Pinpoint the cell where the given text exists, returning its [x, y] midpoint coordinate. 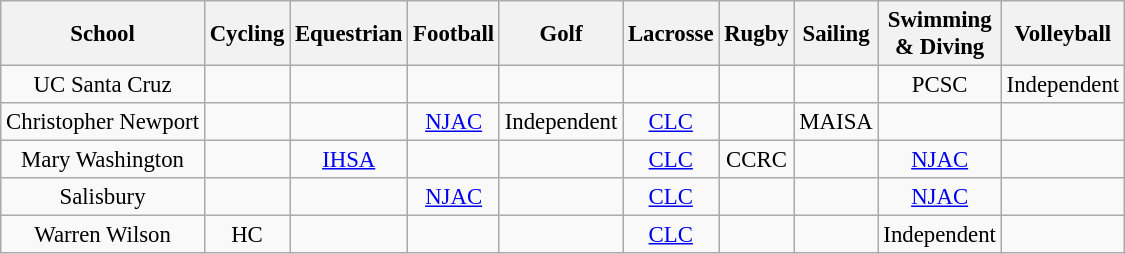
Salisbury [103, 197]
PCSC [940, 85]
Equestrian [349, 34]
MAISA [836, 122]
Cycling [246, 34]
HC [246, 235]
Football [454, 34]
Golf [560, 34]
CCRC [756, 160]
Volleyball [1062, 34]
Lacrosse [671, 34]
School [103, 34]
IHSA [349, 160]
UC Santa Cruz [103, 85]
Warren Wilson [103, 235]
Mary Washington [103, 160]
Sailing [836, 34]
Rugby [756, 34]
Swimming& Diving [940, 34]
Christopher Newport [103, 122]
